From the cell containing the given text, extract its center point as [x, y] coordinate. 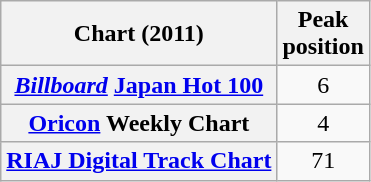
Peakposition [323, 34]
RIAJ Digital Track Chart [139, 161]
6 [323, 85]
71 [323, 161]
Billboard Japan Hot 100 [139, 85]
Chart (2011) [139, 34]
4 [323, 123]
Oricon Weekly Chart [139, 123]
